Identify which cell holds the provided text, then report its [x, y] central coordinate. 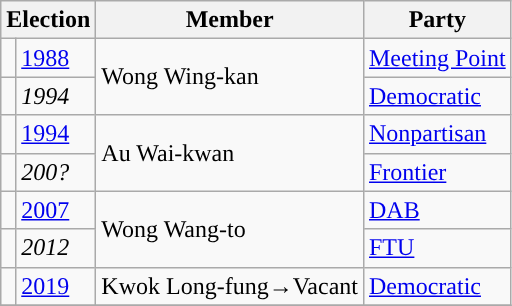
Meeting Point [437, 58]
Nonpartisan [437, 134]
Frontier [437, 172]
Member [230, 20]
2019 [56, 286]
Wong Wing-kan [230, 77]
Au Wai-kwan [230, 153]
2012 [56, 248]
1988 [56, 58]
200? [56, 172]
Wong Wang-to [230, 229]
FTU [437, 248]
2007 [56, 210]
DAB [437, 210]
Kwok Long-fung→Vacant [230, 286]
Election [48, 20]
Party [437, 20]
